Output the (X, Y) coordinate of the center of the cell containing the given text.  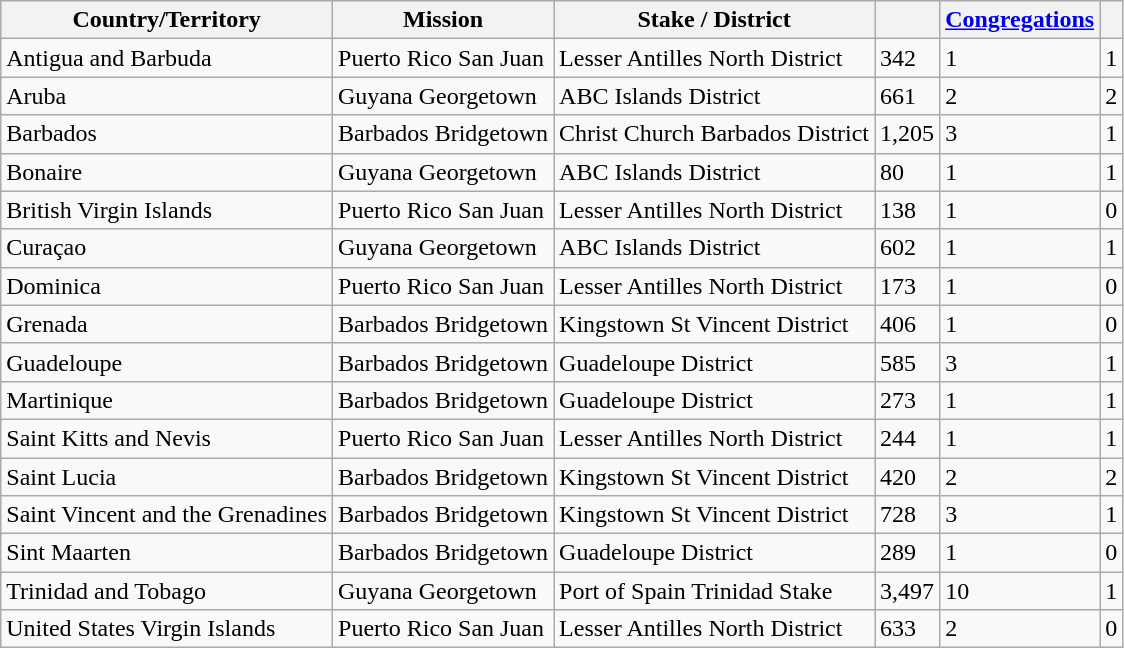
420 (908, 477)
138 (908, 210)
Dominica (167, 286)
Country/Territory (167, 20)
Saint Lucia (167, 477)
661 (908, 96)
1,205 (908, 134)
Mission (444, 20)
Stake / District (714, 20)
Grenada (167, 324)
Guadeloupe (167, 362)
British Virgin Islands (167, 210)
173 (908, 286)
Saint Vincent and the Grenadines (167, 515)
Aruba (167, 96)
Bonaire (167, 172)
Congregations (1020, 20)
Sint Maarten (167, 553)
3,497 (908, 591)
Port of Spain Trinidad Stake (714, 591)
Barbados (167, 134)
Christ Church Barbados District (714, 134)
289 (908, 553)
633 (908, 629)
406 (908, 324)
Saint Kitts and Nevis (167, 438)
10 (1020, 591)
Curaçao (167, 248)
Martinique (167, 400)
273 (908, 400)
Antigua and Barbuda (167, 58)
585 (908, 362)
80 (908, 172)
602 (908, 248)
Trinidad and Tobago (167, 591)
728 (908, 515)
342 (908, 58)
244 (908, 438)
United States Virgin Islands (167, 629)
